Find where the given text appears and provide that cell's center as [x, y] coordinate. 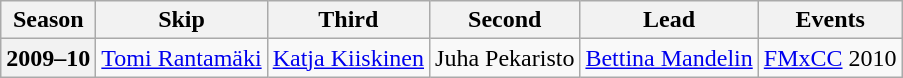
Second [505, 20]
Third [348, 20]
Bettina Mandelin [669, 58]
2009–10 [48, 58]
Skip [182, 20]
Katja Kiiskinen [348, 58]
Juha Pekaristo [505, 58]
Events [830, 20]
FMxCC 2010 [830, 58]
Season [48, 20]
Tomi Rantamäki [182, 58]
Lead [669, 20]
